Return (x, y) of the center of cell containing provided text 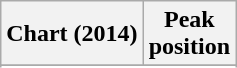
Chart (2014) (72, 34)
Peakposition (189, 34)
